Provide the [X, Y] coordinate of the cell's center where the given text is located.  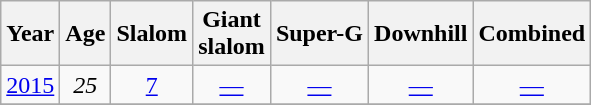
Slalom [152, 34]
Year [30, 34]
Super-G [319, 34]
7 [152, 85]
Giantslalom [232, 34]
Downhill [421, 34]
Age [86, 34]
Combined [532, 34]
2015 [30, 85]
25 [86, 85]
